Find where the given text appears and provide that cell's center as [x, y] coordinate. 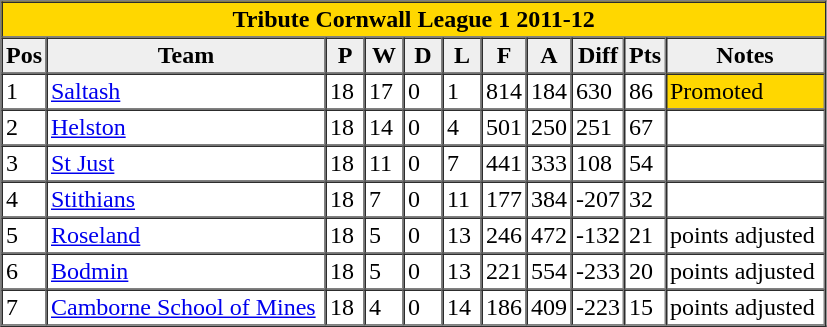
2 [24, 128]
409 [548, 308]
501 [504, 128]
221 [504, 272]
554 [548, 272]
-207 [598, 200]
D [424, 56]
86 [644, 92]
W [384, 56]
630 [598, 92]
814 [504, 92]
21 [644, 236]
Camborne School of Mines [186, 308]
Team [186, 56]
472 [548, 236]
Saltash [186, 92]
250 [548, 128]
Diff [598, 56]
333 [548, 164]
Pts [644, 56]
20 [644, 272]
Notes [744, 56]
Stithians [186, 200]
L [462, 56]
186 [504, 308]
F [504, 56]
Tribute Cornwall League 1 2011-12 [414, 20]
A [548, 56]
246 [504, 236]
-223 [598, 308]
32 [644, 200]
3 [24, 164]
Helston [186, 128]
384 [548, 200]
St Just [186, 164]
108 [598, 164]
17 [384, 92]
15 [644, 308]
67 [644, 128]
P [346, 56]
6 [24, 272]
441 [504, 164]
Roseland [186, 236]
54 [644, 164]
Promoted [744, 92]
-233 [598, 272]
251 [598, 128]
177 [504, 200]
Bodmin [186, 272]
Pos [24, 56]
-132 [598, 236]
184 [548, 92]
